Capture the cell that displays the provided text and extract its (x, y) central coordinate. 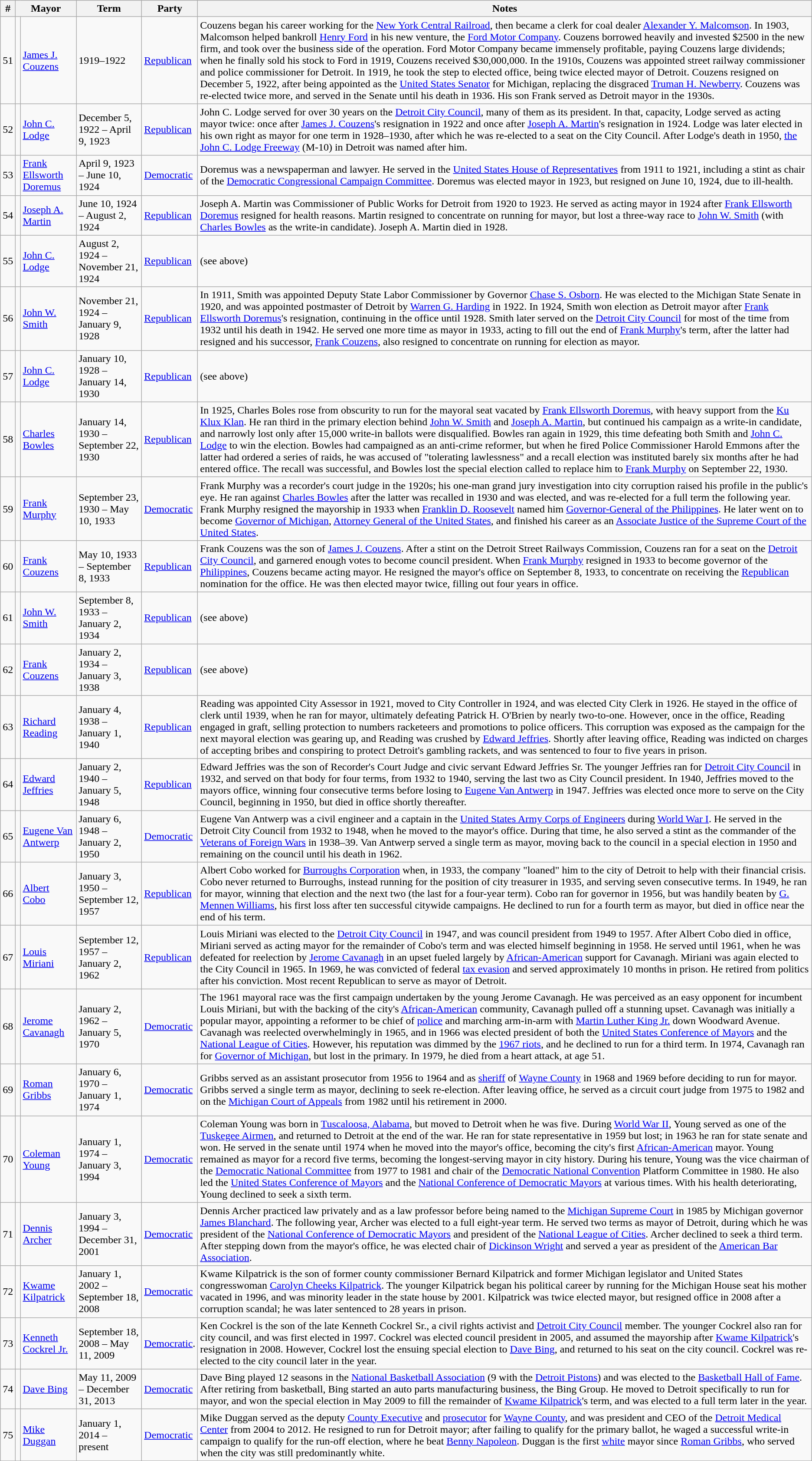
Albert Cobo (49, 894)
September 12, 1957 – January 2, 1962 (109, 957)
62 (8, 670)
74 (8, 1389)
September 8, 1933 – January 2, 1934 (109, 618)
68 (8, 1027)
73 (8, 1343)
Louis Miriani (49, 957)
Kwame Kilpatrick (49, 1291)
67 (8, 957)
January 1, 2002 – September 18, 2008 (109, 1291)
January 1, 1974 – January 3, 1994 (109, 1159)
58 (8, 439)
53 (8, 175)
December 5, 1922 – April 9, 1923 (109, 129)
August 2, 1924 – November 21, 1924 (109, 261)
75 (8, 1435)
January 2, 1962 – January 5, 1970 (109, 1027)
69 (8, 1090)
52 (8, 129)
Jerome Cavanagh (49, 1027)
Kenneth Cockrel Jr. (49, 1343)
January 4, 1938 – January 1, 1940 (109, 727)
Dave Bing (49, 1389)
May 10, 1933 – September 8, 1933 (109, 566)
Democratic. (170, 1343)
January 6, 1948 – January 2, 1950 (109, 837)
September 18, 2008 – May 11, 2009 (109, 1343)
57 (8, 376)
Joseph A. Martin (49, 215)
June 10, 1924 – August 2, 1924 (109, 215)
66 (8, 894)
Eugene Van Antwerp (49, 837)
Frank Murphy (49, 509)
70 (8, 1159)
Dennis Archer (49, 1234)
59 (8, 509)
Notes (505, 9)
January 6, 1970 – January 1, 1974 (109, 1090)
65 (8, 837)
November 21, 1924 – January 9, 1928 (109, 318)
January 3, 1950 – September 12, 1957 (109, 894)
January 2, 1940 – January 5, 1948 (109, 785)
60 (8, 566)
Frank Ellsworth Doremus (49, 175)
Mike Duggan (49, 1435)
54 (8, 215)
April 9, 1923 – June 10, 1924 (109, 175)
Party (170, 9)
James J. Couzens (49, 60)
61 (8, 618)
1919–1922 (109, 60)
72 (8, 1291)
63 (8, 727)
January 10, 1928 – January 14, 1930 (109, 376)
# (8, 9)
Richard Reading (49, 727)
Mayor (46, 9)
55 (8, 261)
Term (109, 9)
Roman Gribbs (49, 1090)
Charles Bowles (49, 439)
January 14, 1930 – September 22, 1930 (109, 439)
May 11, 2009 – December 31, 2013 (109, 1389)
Edward Jeffries (49, 785)
Coleman Young (49, 1159)
71 (8, 1234)
64 (8, 785)
51 (8, 60)
January 2, 1934 – January 3, 1938 (109, 670)
January 1, 2014 – present (109, 1435)
September 23, 1930 – May 10, 1933 (109, 509)
56 (8, 318)
January 3, 1994 – December 31, 2001 (109, 1234)
